Detect which cell encompasses the target text, then output its [x, y] center coordinate. 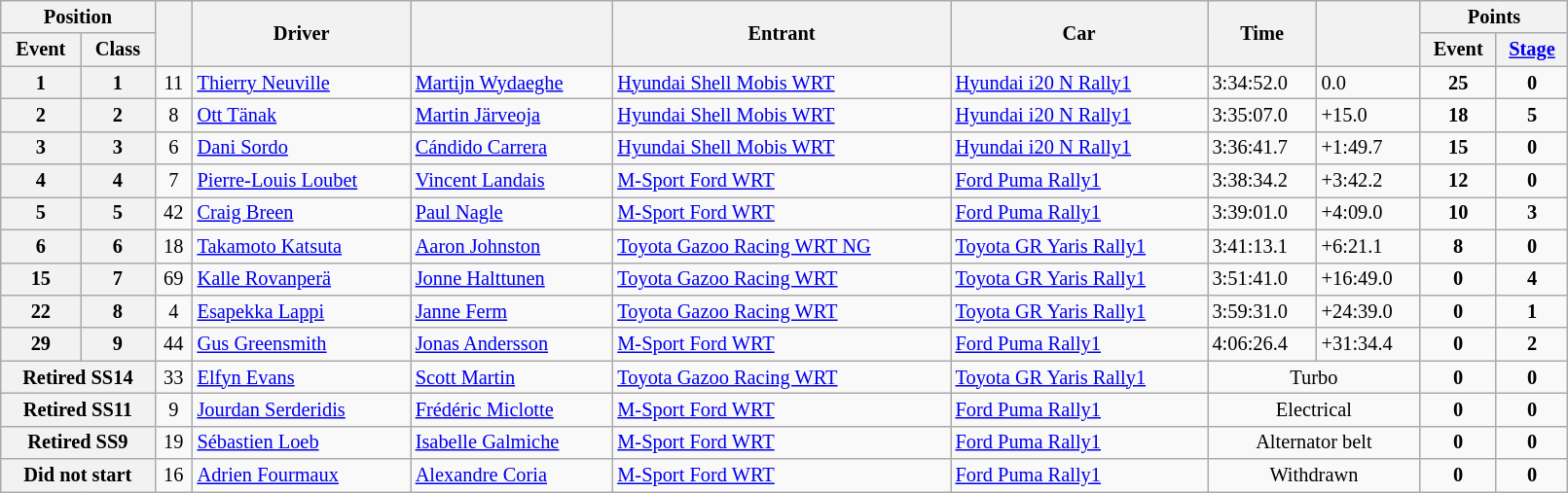
+31:34.4 [1368, 344]
Entrant [781, 33]
+1:49.7 [1368, 148]
3:59:31.0 [1262, 311]
Adrien Fourmaux [302, 475]
Class [118, 50]
+4:09.0 [1368, 213]
Retired SS14 [78, 377]
0.0 [1368, 83]
Dani Sordo [302, 148]
+6:21.1 [1368, 246]
Martin Järveoja [512, 115]
Jonas Andersson [512, 344]
Points [1494, 17]
22 [41, 311]
19 [173, 442]
+16:49.0 [1368, 279]
Electrical [1314, 409]
Vincent Landais [512, 181]
Kalle Rovanperä [302, 279]
Jonne Halttunen [512, 279]
3:34:52.0 [1262, 83]
+15.0 [1368, 115]
Martijn Wydaeghe [512, 83]
42 [173, 213]
Gus Greensmith [302, 344]
16 [173, 475]
Cándido Carrera [512, 148]
29 [41, 344]
Retired SS11 [78, 409]
Elfyn Evans [302, 377]
11 [173, 83]
Isabelle Galmiche [512, 442]
Withdrawn [1314, 475]
Ott Tänak [302, 115]
Car [1079, 33]
25 [1458, 83]
Aaron Johnston [512, 246]
Pierre-Louis Loubet [302, 181]
Paul Nagle [512, 213]
Takamoto Katsuta [302, 246]
Frédéric Miclotte [512, 409]
3:35:07.0 [1262, 115]
3:38:34.2 [1262, 181]
33 [173, 377]
12 [1458, 181]
Did not start [78, 475]
3:51:41.0 [1262, 279]
Esapekka Lappi [302, 311]
44 [173, 344]
Alexandre Coria [512, 475]
Janne Ferm [512, 311]
Jourdan Serderidis [302, 409]
4:06:26.4 [1262, 344]
Alternator belt [1314, 442]
Sébastien Loeb [302, 442]
3:39:01.0 [1262, 213]
Thierry Neuville [302, 83]
+3:42.2 [1368, 181]
Retired SS9 [78, 442]
Turbo [1314, 377]
Time [1262, 33]
3:36:41.7 [1262, 148]
Position [78, 17]
69 [173, 279]
Stage [1532, 50]
3:41:13.1 [1262, 246]
10 [1458, 213]
Craig Breen [302, 213]
+24:39.0 [1368, 311]
Scott Martin [512, 377]
Driver [302, 33]
Toyota Gazoo Racing WRT NG [781, 246]
